From the cell containing the given text, extract its center point as (x, y) coordinate. 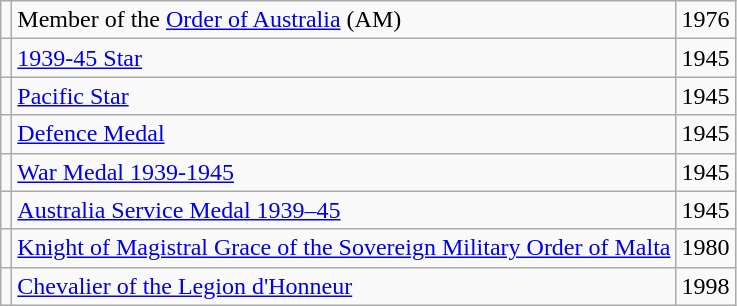
1976 (706, 20)
1939-45 Star (344, 58)
Pacific Star (344, 96)
1980 (706, 248)
Australia Service Medal 1939–45 (344, 210)
Member of the Order of Australia (AM) (344, 20)
Knight of Magistral Grace of the Sovereign Military Order of Malta (344, 248)
War Medal 1939-1945 (344, 172)
Chevalier of the Legion d'Honneur (344, 286)
Defence Medal (344, 134)
1998 (706, 286)
